Return the (X, Y) coordinate for the center point of the cell that contains the specified text.  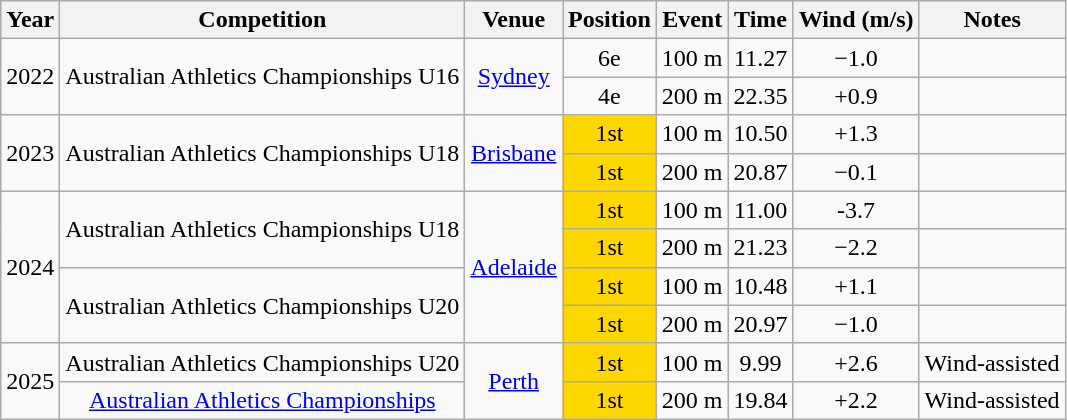
Competition (262, 20)
Adelaide (514, 267)
Year (30, 20)
Position (610, 20)
20.87 (760, 172)
Brisbane (514, 153)
Perth (514, 381)
22.35 (760, 96)
11.00 (760, 210)
19.84 (760, 400)
2024 (30, 267)
Event (692, 20)
10.50 (760, 134)
Australian Athletics Championships (262, 400)
9.99 (760, 362)
Notes (992, 20)
10.48 (760, 286)
2023 (30, 153)
Venue (514, 20)
Time (760, 20)
+2.2 (856, 400)
+2.6 (856, 362)
6e (610, 58)
4e (610, 96)
+0.9 (856, 96)
21.23 (760, 248)
Wind (m/s) (856, 20)
+1.3 (856, 134)
-3.7 (856, 210)
11.27 (760, 58)
−2.2 (856, 248)
+1.1 (856, 286)
2025 (30, 381)
2022 (30, 77)
Australian Athletics Championships U16 (262, 77)
Sydney (514, 77)
20.97 (760, 324)
−0.1 (856, 172)
